Output the [X, Y] coordinate of the center of the cell containing the given text.  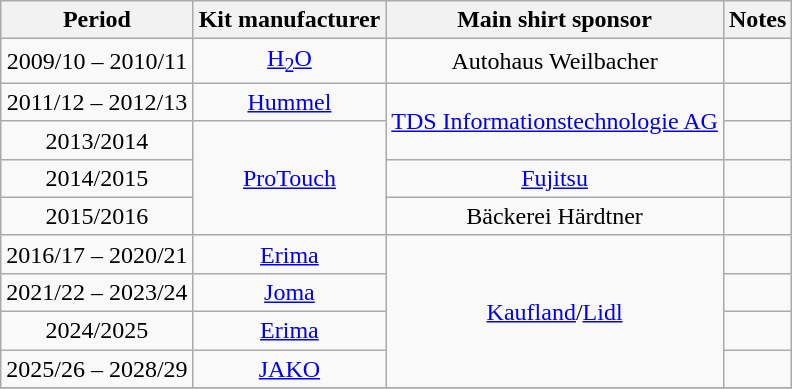
Fujitsu [555, 178]
Period [97, 20]
2021/22 – 2023/24 [97, 292]
2015/2016 [97, 216]
2009/10 – 2010/11 [97, 61]
Kaufland/Lidl [555, 311]
Kit manufacturer [290, 20]
Autohaus Weilbacher [555, 61]
2024/2025 [97, 331]
Joma [290, 292]
Notes [757, 20]
ProTouch [290, 178]
Bäckerei Härdtner [555, 216]
JAKO [290, 369]
2016/17 – 2020/21 [97, 254]
2014/2015 [97, 178]
Hummel [290, 102]
H2O [290, 61]
TDS Informationstechnologie AG [555, 121]
2025/26 – 2028/29 [97, 369]
2013/2014 [97, 140]
Main shirt sponsor [555, 20]
2011/12 – 2012/13 [97, 102]
